Find where the given text appears and provide that cell's center as (x, y) coordinate. 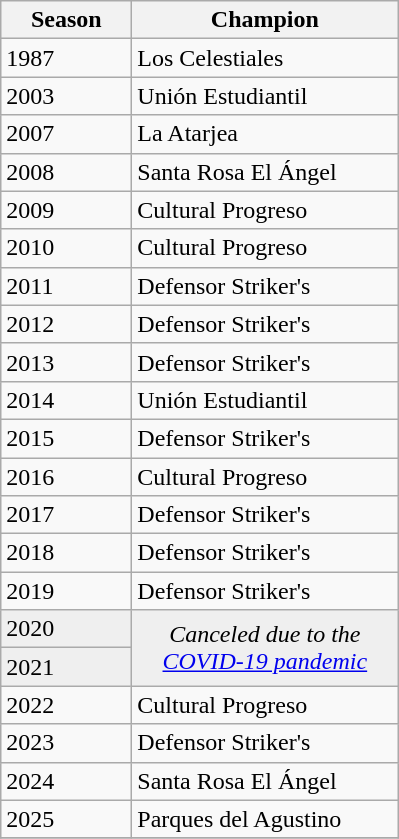
2025 (66, 819)
2024 (66, 781)
Canceled due to the COVID-19 pandemic (265, 648)
2023 (66, 743)
2022 (66, 705)
2013 (66, 362)
La Atarjea (265, 134)
2012 (66, 324)
Parques del Agustino (265, 819)
Champion (265, 20)
Los Celestiales (265, 58)
2010 (66, 248)
2021 (66, 667)
1987 (66, 58)
2008 (66, 172)
2009 (66, 210)
2007 (66, 134)
2003 (66, 96)
2015 (66, 438)
Season (66, 20)
2020 (66, 629)
2019 (66, 591)
2017 (66, 515)
2014 (66, 400)
2016 (66, 477)
2018 (66, 553)
2011 (66, 286)
